Extract the (X, Y) coordinate from the center of the cell holding the provided text.  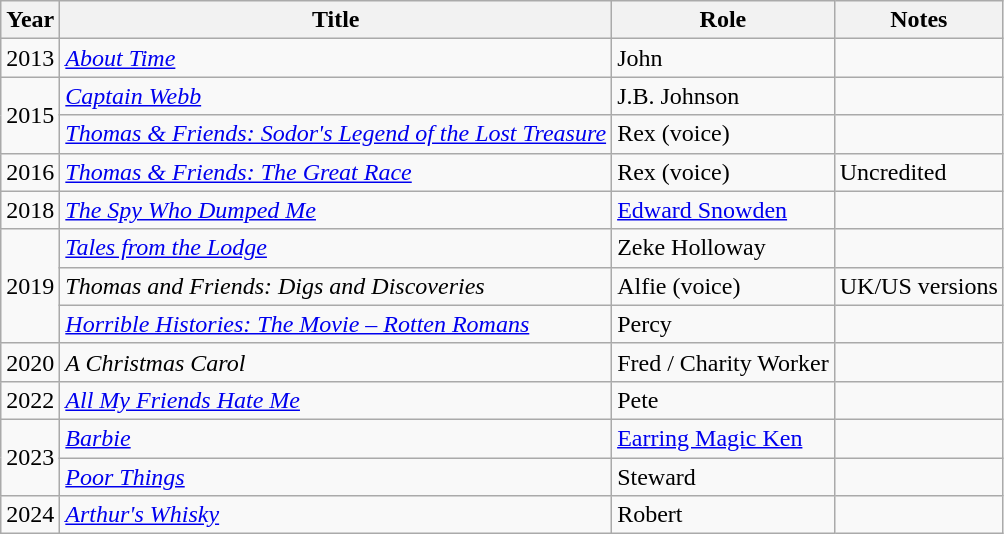
Poor Things (336, 477)
Horrible Histories: The Movie – Rotten Romans (336, 324)
J.B. Johnson (724, 96)
Year (30, 20)
2013 (30, 58)
Earring Magic Ken (724, 438)
All My Friends Hate Me (336, 400)
Edward Snowden (724, 210)
2019 (30, 286)
2022 (30, 400)
A Christmas Carol (336, 362)
Zeke Holloway (724, 248)
Thomas and Friends: Digs and Discoveries (336, 286)
Fred / Charity Worker (724, 362)
The Spy Who Dumped Me (336, 210)
UK/US versions (918, 286)
Captain Webb (336, 96)
John (724, 58)
2015 (30, 115)
Role (724, 20)
Notes (918, 20)
Alfie (voice) (724, 286)
Barbie (336, 438)
2023 (30, 457)
Title (336, 20)
Robert (724, 515)
About Time (336, 58)
Pete (724, 400)
2024 (30, 515)
Arthur's Whisky (336, 515)
2018 (30, 210)
Percy (724, 324)
Steward (724, 477)
Tales from the Lodge (336, 248)
Thomas & Friends: Sodor's Legend of the Lost Treasure (336, 134)
Thomas & Friends: The Great Race (336, 172)
2016 (30, 172)
Uncredited (918, 172)
2020 (30, 362)
